Find where the given text appears and provide that cell's center as [x, y] coordinate. 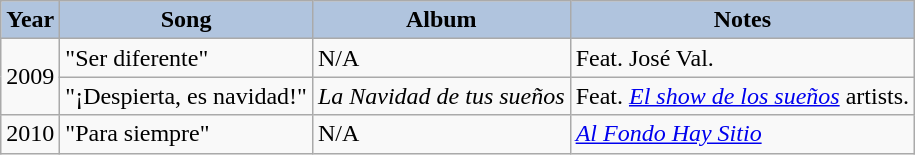
Year [30, 20]
"Para siempre" [186, 134]
"Ser diferente" [186, 58]
Al Fondo Hay Sitio [742, 134]
La Navidad de tus sueños [441, 96]
2009 [30, 77]
Notes [742, 20]
"¡Despierta, es navidad!" [186, 96]
2010 [30, 134]
Song [186, 20]
Album [441, 20]
Feat. El show de los sueños artists. [742, 96]
Feat. José Val. [742, 58]
